Provide the (x, y) coordinate of the cell's center where the given text is located.  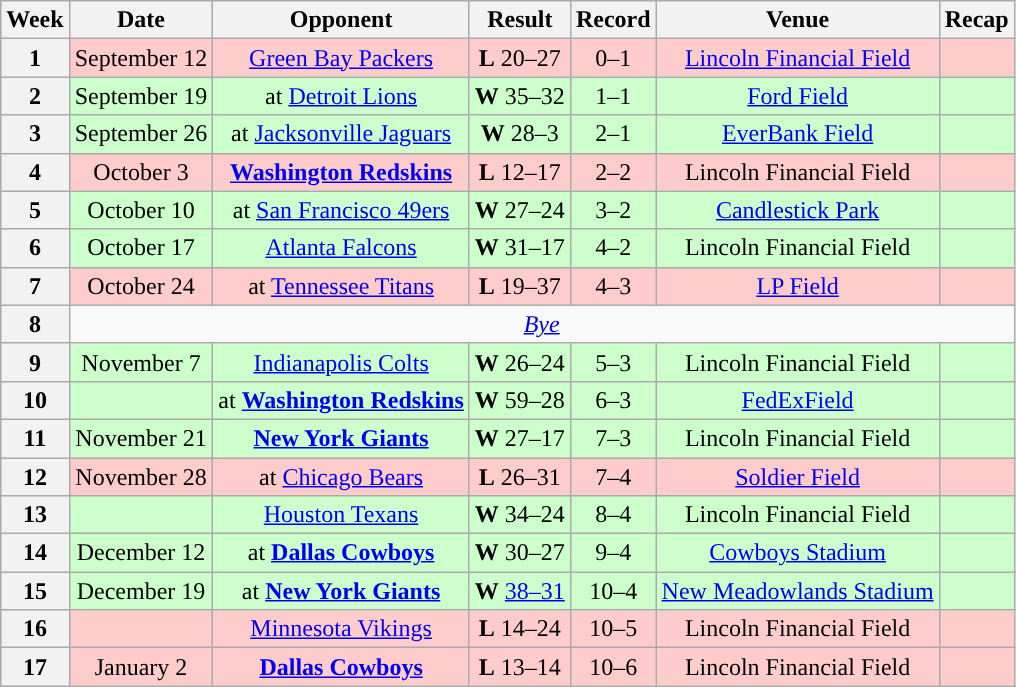
October 24 (141, 286)
2 (35, 96)
W 31–17 (520, 248)
September 26 (141, 134)
LP Field (798, 286)
Cowboys Stadium (798, 553)
Result (520, 20)
10 (35, 400)
at Chicago Bears (341, 477)
5 (35, 210)
November 21 (141, 438)
January 2 (141, 667)
4 (35, 172)
2–1 (613, 134)
3–2 (613, 210)
Week (35, 20)
10–4 (613, 591)
Bye (542, 324)
L 13–14 (520, 667)
2–2 (613, 172)
4–2 (613, 248)
at Tennessee Titans (341, 286)
W 26–24 (520, 362)
L 12–17 (520, 172)
9–4 (613, 553)
EverBank Field (798, 134)
Indianapolis Colts (341, 362)
W 30–27 (520, 553)
at Washington Redskins (341, 400)
October 10 (141, 210)
Green Bay Packers (341, 58)
9 (35, 362)
December 12 (141, 553)
September 19 (141, 96)
3 (35, 134)
14 (35, 553)
Houston Texans (341, 515)
W 59–28 (520, 400)
at Detroit Lions (341, 96)
W 27–17 (520, 438)
W 28–3 (520, 134)
FedExField (798, 400)
5–3 (613, 362)
October 3 (141, 172)
6–3 (613, 400)
12 (35, 477)
Opponent (341, 20)
Soldier Field (798, 477)
September 12 (141, 58)
Atlanta Falcons (341, 248)
4–3 (613, 286)
8–4 (613, 515)
1 (35, 58)
at San Francisco 49ers (341, 210)
16 (35, 629)
W 34–24 (520, 515)
0–1 (613, 58)
Recap (976, 20)
13 (35, 515)
Minnesota Vikings (341, 629)
L 19–37 (520, 286)
7 (35, 286)
W 38–31 (520, 591)
New York Giants (341, 438)
Date (141, 20)
1–1 (613, 96)
Dallas Cowboys (341, 667)
Ford Field (798, 96)
15 (35, 591)
10–5 (613, 629)
7–4 (613, 477)
7–3 (613, 438)
17 (35, 667)
October 17 (141, 248)
at Dallas Cowboys (341, 553)
at New York Giants (341, 591)
11 (35, 438)
New Meadowlands Stadium (798, 591)
Washington Redskins (341, 172)
W 27–24 (520, 210)
L 20–27 (520, 58)
L 26–31 (520, 477)
10–6 (613, 667)
Record (613, 20)
November 7 (141, 362)
6 (35, 248)
W 35–32 (520, 96)
December 19 (141, 591)
Venue (798, 20)
L 14–24 (520, 629)
Candlestick Park (798, 210)
at Jacksonville Jaguars (341, 134)
8 (35, 324)
November 28 (141, 477)
